Find where the given text appears and provide that cell's center as [x, y] coordinate. 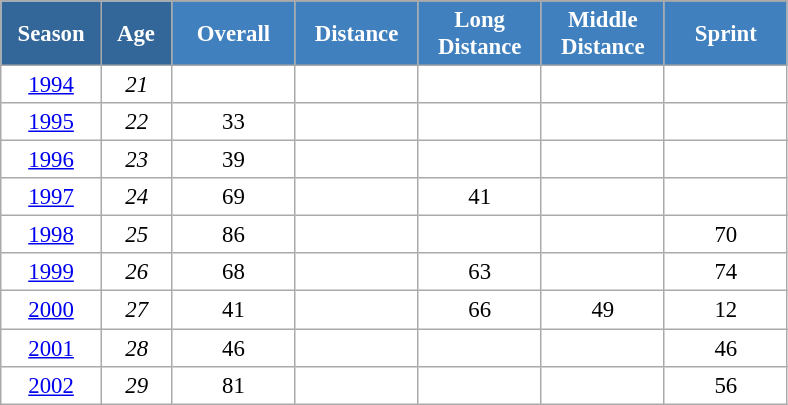
86 [234, 235]
81 [234, 385]
Distance [356, 34]
Age [136, 34]
1998 [52, 235]
Overall [234, 34]
2000 [52, 310]
1999 [52, 273]
27 [136, 310]
Middle Distance [602, 34]
24 [136, 197]
69 [234, 197]
1996 [52, 160]
33 [234, 122]
Long Distance [480, 34]
39 [234, 160]
26 [136, 273]
49 [602, 310]
22 [136, 122]
2002 [52, 385]
Season [52, 34]
1995 [52, 122]
56 [726, 385]
28 [136, 348]
2001 [52, 348]
23 [136, 160]
63 [480, 273]
21 [136, 85]
12 [726, 310]
68 [234, 273]
25 [136, 235]
29 [136, 385]
1994 [52, 85]
1997 [52, 197]
70 [726, 235]
Sprint [726, 34]
74 [726, 273]
66 [480, 310]
